From the cell containing the given text, extract its center point as [x, y] coordinate. 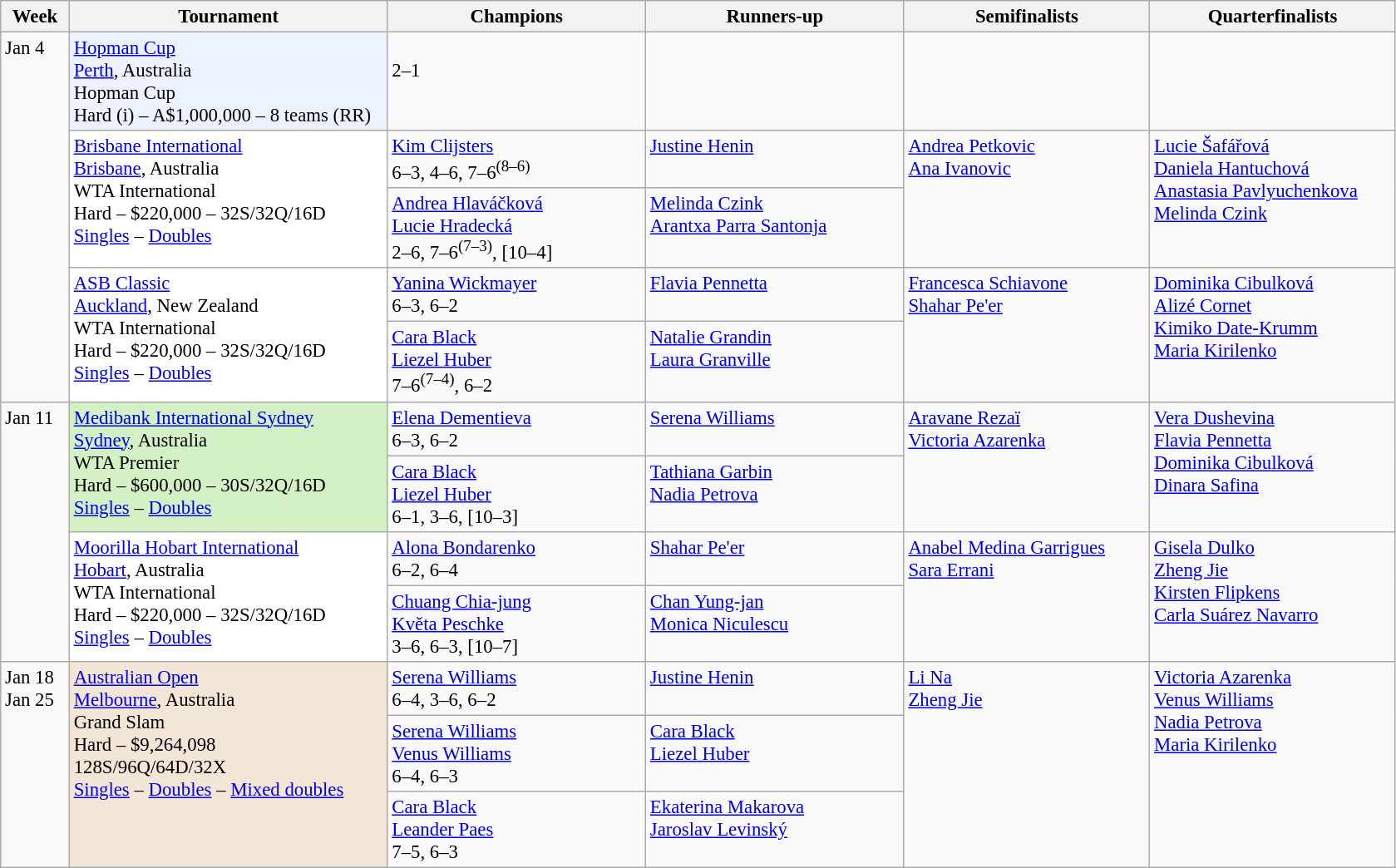
Victoria Azarenka Venus Williams Nadia Petrova Maria Kirilenko [1273, 765]
Ekaterina Makarova Jaroslav Levinský [775, 830]
Dominika Cibulková Alizé Cornet Kimiko Date-Krumm Maria Kirilenko [1273, 334]
Hopman CupPerth, AustraliaHopman CupHard (i) – A$1,000,000 – 8 teams (RR) [228, 81]
Melinda Czink Arantxa Parra Santonja [775, 228]
Tathiana Garbin Nadia Petrova [775, 494]
Aravane Rezaï Victoria Azarenka [1027, 466]
Serena Williams6–4, 3–6, 6–2 [517, 688]
Flavia Pennetta [775, 294]
Quarterfinalists [1273, 17]
Runners-up [775, 17]
Australian Open Melbourne, AustraliaGrand SlamHard – $9,264,098128S/96Q/64D/32XSingles – Doubles – Mixed doubles [228, 765]
Jan 4 [35, 218]
Serena Williams [775, 429]
Natalie Grandin Laura Granville [775, 362]
2–1 [517, 81]
Yanina Wickmayer6–3, 6–2 [517, 294]
Gisela Dulko Zheng Jie Kirsten Flipkens Carla Suárez Navarro [1273, 596]
Cara Black Liezel Huber [775, 753]
Lucie Šafářová Daniela Hantuchová Anastasia Pavlyuchenkova Melinda Czink [1273, 200]
Tournament [228, 17]
Francesca Schiavone Shahar Pe'er [1027, 334]
Chan Yung-jan Monica Niculescu [775, 624]
Andrea Hlaváčková Lucie Hradecká2–6, 7–6(7–3), [10–4] [517, 228]
Andrea Petkovic Ana Ivanovic [1027, 200]
Jan 18Jan 25 [35, 765]
Cara Black Liezel Huber6–1, 3–6, [10–3] [517, 494]
Champions [517, 17]
ASB ClassicAuckland, New ZealandWTA InternationalHard – $220,000 – 32S/32Q/16DSingles – Doubles [228, 334]
Semifinalists [1027, 17]
Chuang Chia-jung Květa Peschke3–6, 6–3, [10–7] [517, 624]
Cara Black Leander Paes7–5, 6–3 [517, 830]
Moorilla Hobart International Hobart, AustraliaWTA InternationalHard – $220,000 – 32S/32Q/16DSingles – Doubles [228, 596]
Elena Dementieva6–3, 6–2 [517, 429]
Medibank International SydneySydney, AustraliaWTA PremierHard – $600,000 – 30S/32Q/16DSingles – Doubles [228, 466]
Cara Black Liezel Huber7–6(7–4), 6–2 [517, 362]
Serena Williams Venus Williams6–4, 6–3 [517, 753]
Alona Bondarenko6–2, 6–4 [517, 559]
Li Na Zheng Jie [1027, 765]
Shahar Pe'er [775, 559]
Anabel Medina Garrigues Sara Errani [1027, 596]
Jan 11 [35, 531]
Kim Clijsters6–3, 4–6, 7–6(8–6) [517, 160]
Week [35, 17]
Vera Dushevina Flavia Pennetta Dominika Cibulková Dinara Safina [1273, 466]
Brisbane International Brisbane, AustraliaWTA InternationalHard – $220,000 – 32S/32Q/16DSingles – Doubles [228, 200]
